From the cell containing the given text, extract its center point as (X, Y) coordinate. 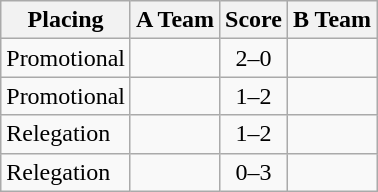
A Team (174, 20)
2–0 (254, 58)
Placing (66, 20)
0–3 (254, 172)
B Team (332, 20)
Score (254, 20)
